Locate the cell with the specified text and output its (x, y) center coordinate. 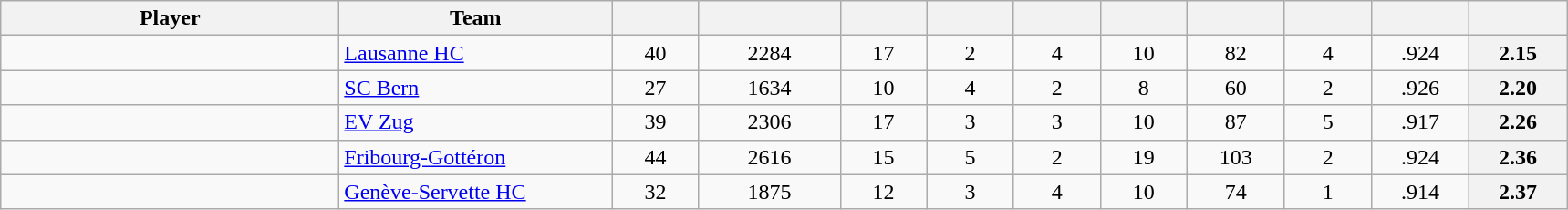
2.36 (1518, 157)
1634 (770, 88)
EV Zug (476, 122)
2.20 (1518, 88)
39 (655, 122)
60 (1235, 88)
19 (1144, 157)
103 (1235, 157)
1875 (770, 192)
44 (655, 157)
.914 (1419, 192)
Genève-Servette HC (476, 192)
.926 (1419, 88)
.917 (1419, 122)
2.37 (1518, 192)
2306 (770, 122)
2284 (770, 53)
8 (1144, 88)
74 (1235, 192)
Lausanne HC (476, 53)
Fribourg-Gottéron (476, 157)
12 (883, 192)
32 (655, 192)
Player (170, 18)
1 (1328, 192)
87 (1235, 122)
82 (1235, 53)
2.26 (1518, 122)
15 (883, 157)
SC Bern (476, 88)
27 (655, 88)
2.15 (1518, 53)
2616 (770, 157)
Team (476, 18)
40 (655, 53)
